Identify which cell holds the provided text, then report its [X, Y] central coordinate. 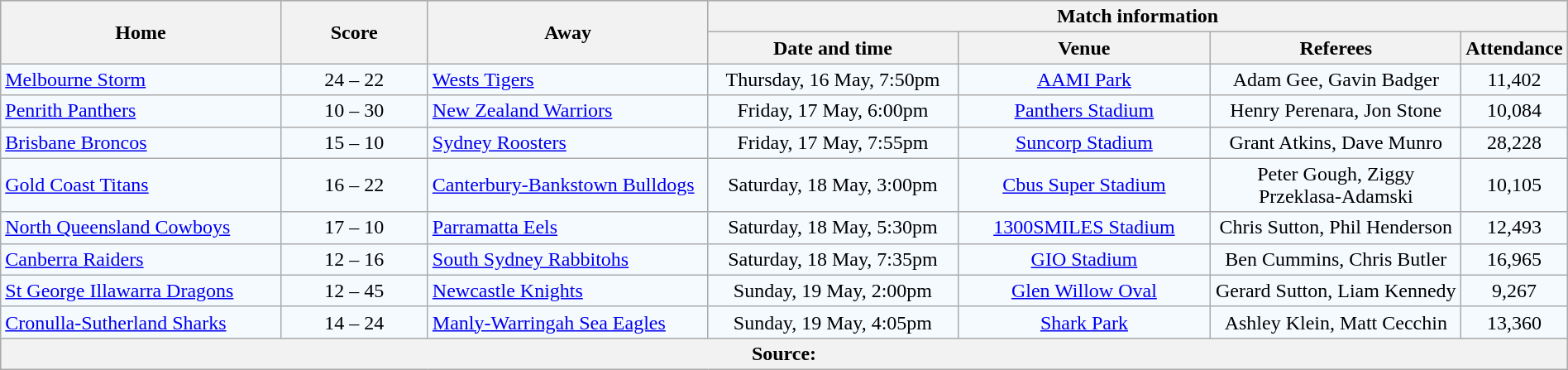
Newcastle Knights [567, 291]
Attendance [1514, 48]
12 – 16 [354, 259]
Home [141, 32]
Source: [784, 353]
Suncorp Stadium [1084, 142]
Referees [1336, 48]
Parramatta Eels [567, 228]
24 – 22 [354, 79]
Friday, 17 May, 6:00pm [833, 111]
Match information [1138, 17]
Date and time [833, 48]
Canberra Raiders [141, 259]
9,267 [1514, 291]
Henry Perenara, Jon Stone [1336, 111]
16 – 22 [354, 185]
St George Illawarra Dragons [141, 291]
10,105 [1514, 185]
Shark Park [1084, 322]
16,965 [1514, 259]
14 – 24 [354, 322]
Peter Gough, Ziggy Przeklasa-Adamski [1336, 185]
Saturday, 18 May, 3:00pm [833, 185]
Sunday, 19 May, 2:00pm [833, 291]
New Zealand Warriors [567, 111]
Thursday, 16 May, 7:50pm [833, 79]
Score [354, 32]
Panthers Stadium [1084, 111]
28,228 [1514, 142]
Away [567, 32]
Chris Sutton, Phil Henderson [1336, 228]
Gold Coast Titans [141, 185]
AAMI Park [1084, 79]
Adam Gee, Gavin Badger [1336, 79]
Ashley Klein, Matt Cecchin [1336, 322]
Ben Cummins, Chris Butler [1336, 259]
South Sydney Rabbitohs [567, 259]
Cbus Super Stadium [1084, 185]
12 – 45 [354, 291]
13,360 [1514, 322]
GIO Stadium [1084, 259]
Melbourne Storm [141, 79]
Glen Willow Oval [1084, 291]
Canterbury-Bankstown Bulldogs [567, 185]
12,493 [1514, 228]
Grant Atkins, Dave Munro [1336, 142]
Saturday, 18 May, 7:35pm [833, 259]
North Queensland Cowboys [141, 228]
Brisbane Broncos [141, 142]
Sunday, 19 May, 4:05pm [833, 322]
Sydney Roosters [567, 142]
Friday, 17 May, 7:55pm [833, 142]
Cronulla-Sutherland Sharks [141, 322]
Gerard Sutton, Liam Kennedy [1336, 291]
Penrith Panthers [141, 111]
Wests Tigers [567, 79]
10,084 [1514, 111]
10 – 30 [354, 111]
11,402 [1514, 79]
15 – 10 [354, 142]
Venue [1084, 48]
Saturday, 18 May, 5:30pm [833, 228]
1300SMILES Stadium [1084, 228]
Manly-Warringah Sea Eagles [567, 322]
17 – 10 [354, 228]
